Scan for the cell matching the given text and deliver its (X, Y) coordinate at center. 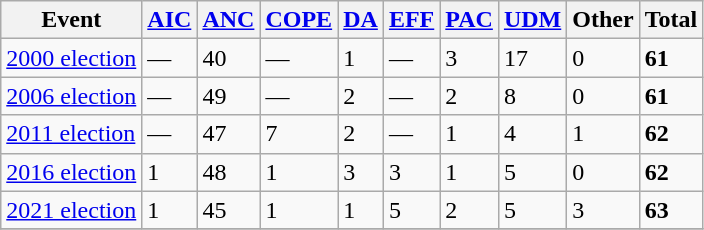
Total (671, 20)
UDM (532, 20)
AIC (170, 20)
2016 election (72, 172)
48 (228, 172)
ANC (228, 20)
40 (228, 58)
7 (299, 134)
Other (603, 20)
2000 election (72, 58)
49 (228, 96)
EFF (411, 20)
63 (671, 210)
45 (228, 210)
2006 election (72, 96)
2021 election (72, 210)
2011 election (72, 134)
17 (532, 58)
47 (228, 134)
PAC (470, 20)
DA (361, 20)
COPE (299, 20)
8 (532, 96)
4 (532, 134)
Event (72, 20)
